Capture the cell that displays the provided text and extract its [x, y] central coordinate. 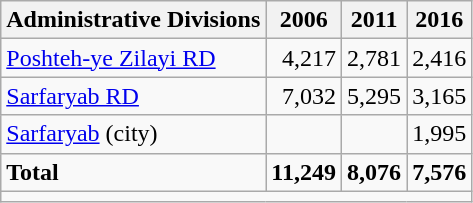
8,076 [374, 172]
2006 [304, 20]
Sarfaryab (city) [134, 134]
Total [134, 172]
2,416 [440, 58]
7,032 [304, 96]
2016 [440, 20]
2011 [374, 20]
1,995 [440, 134]
Poshteh-ye Zilayi RD [134, 58]
11,249 [304, 172]
2,781 [374, 58]
7,576 [440, 172]
Administrative Divisions [134, 20]
3,165 [440, 96]
4,217 [304, 58]
Sarfaryab RD [134, 96]
5,295 [374, 96]
